Capture the cell that displays the provided text and extract its [X, Y] central coordinate. 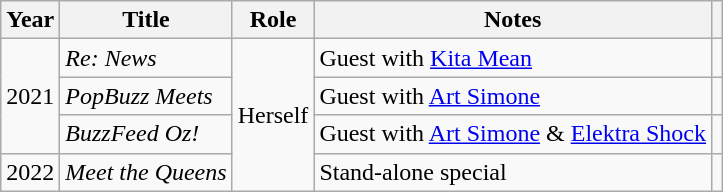
Re: News [146, 58]
Meet the Queens [146, 172]
Stand-alone special [513, 172]
Guest with Art Simone [513, 96]
Title [146, 20]
Role [273, 20]
Notes [513, 20]
2021 [30, 96]
Guest with Kita Mean [513, 58]
Guest with Art Simone & Elektra Shock [513, 134]
Herself [273, 115]
PopBuzz Meets [146, 96]
2022 [30, 172]
BuzzFeed Oz! [146, 134]
Year [30, 20]
